Locate the cell with the specified text and output its (X, Y) center coordinate. 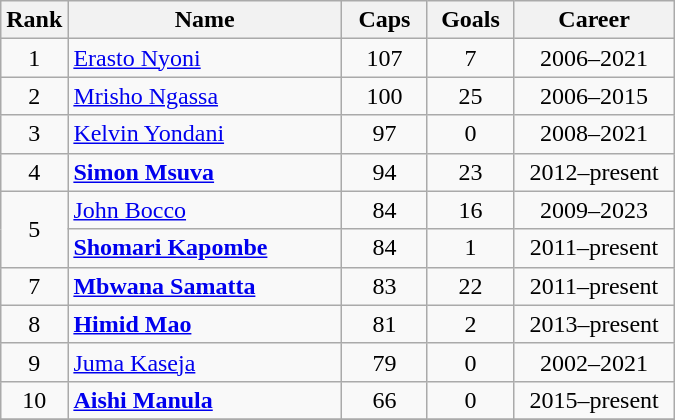
Mrisho Ngassa (205, 96)
2009–2023 (594, 210)
81 (384, 324)
3 (34, 134)
97 (384, 134)
Simon Msuva (205, 172)
4 (34, 172)
22 (470, 286)
16 (470, 210)
83 (384, 286)
Caps (384, 20)
2013–present (594, 324)
100 (384, 96)
Mbwana Samatta (205, 286)
107 (384, 58)
Career (594, 20)
2012–present (594, 172)
Erasto Nyoni (205, 58)
Kelvin Yondani (205, 134)
2015–present (594, 400)
25 (470, 96)
2002–2021 (594, 362)
10 (34, 400)
John Bocco (205, 210)
9 (34, 362)
Shomari Kapombe (205, 248)
2008–2021 (594, 134)
79 (384, 362)
Himid Mao (205, 324)
94 (384, 172)
Juma Kaseja (205, 362)
2006–2021 (594, 58)
Aishi Manula (205, 400)
66 (384, 400)
Name (205, 20)
23 (470, 172)
Goals (470, 20)
8 (34, 324)
2006–2015 (594, 96)
Rank (34, 20)
5 (34, 229)
